Scan for the cell matching the given text and deliver its [X, Y] coordinate at center. 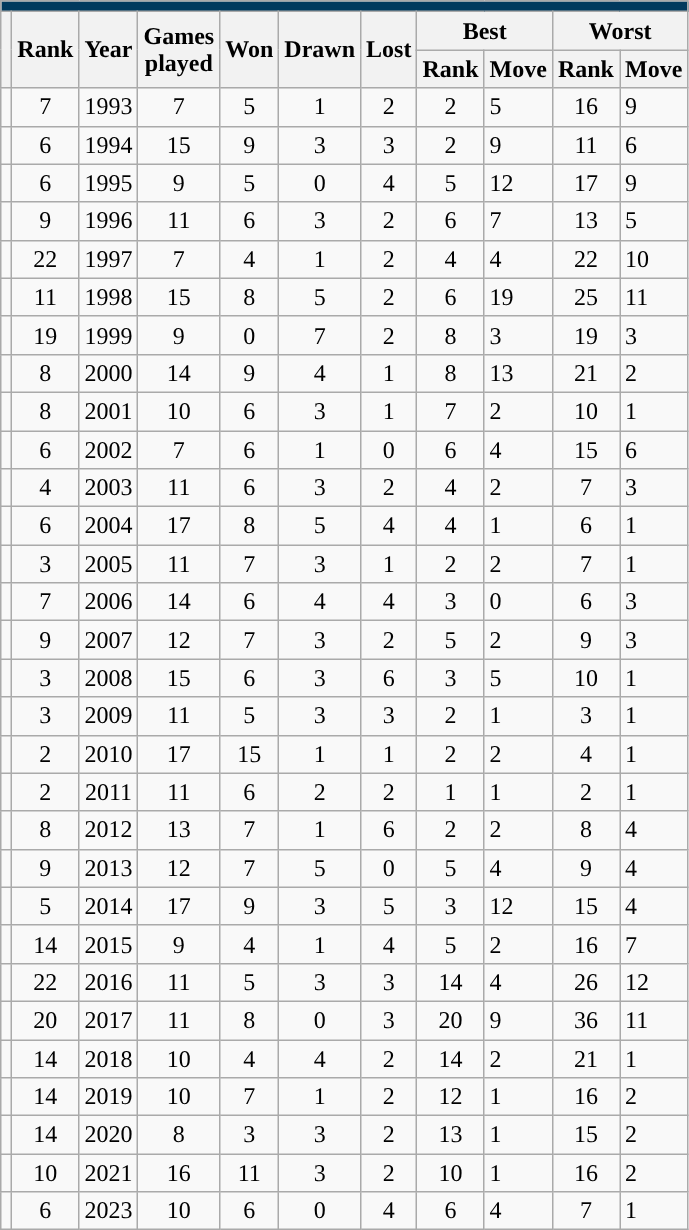
2008 [108, 678]
1999 [108, 335]
Worst [620, 31]
Won [250, 50]
1996 [108, 221]
2004 [108, 526]
2003 [108, 488]
26 [586, 982]
2018 [108, 1059]
1997 [108, 259]
1993 [108, 107]
Best [484, 31]
25 [586, 297]
1995 [108, 183]
Drawn [320, 50]
1998 [108, 297]
2015 [108, 944]
2009 [108, 716]
2010 [108, 754]
2017 [108, 1020]
2023 [108, 1211]
2006 [108, 602]
Lost [389, 50]
2021 [108, 1173]
36 [586, 1020]
2013 [108, 868]
2012 [108, 830]
2002 [108, 449]
2000 [108, 373]
Year [108, 50]
2011 [108, 792]
Gamesplayed [179, 50]
2019 [108, 1097]
2005 [108, 564]
2020 [108, 1135]
2007 [108, 640]
2001 [108, 411]
2016 [108, 982]
1994 [108, 145]
2014 [108, 906]
